Identify which cell holds the provided text, then report its (X, Y) central coordinate. 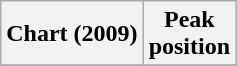
Peakposition (189, 34)
Chart (2009) (72, 34)
